Return the [X, Y] coordinate for the center point of the cell that contains the specified text.  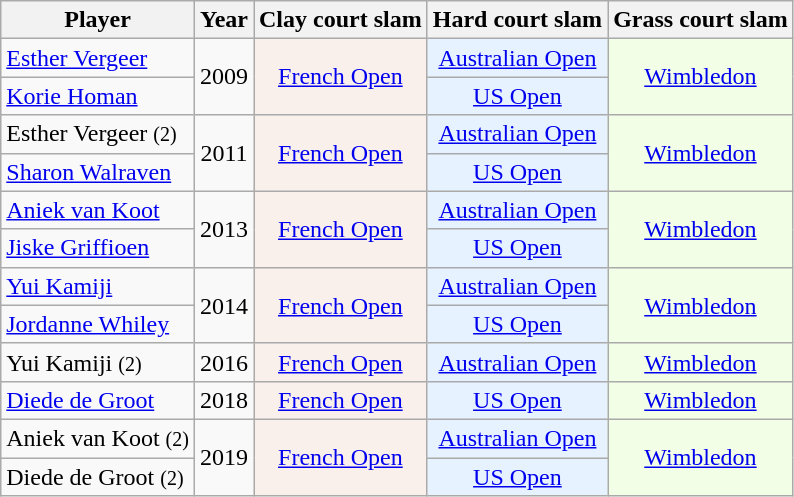
Clay court slam [341, 20]
Yui Kamiji [98, 286]
Year [224, 20]
2009 [224, 77]
Aniek van Koot [98, 210]
Diede de Groot (2) [98, 477]
Esther Vergeer [98, 58]
Grass court slam [701, 20]
2014 [224, 305]
2018 [224, 400]
2013 [224, 229]
Aniek van Koot (2) [98, 438]
Player [98, 20]
Hard court slam [517, 20]
Sharon Walraven [98, 172]
Diede de Groot [98, 400]
Yui Kamiji (2) [98, 362]
2019 [224, 457]
Korie Homan [98, 96]
Jordanne Whiley [98, 324]
2011 [224, 153]
Esther Vergeer (2) [98, 134]
Jiske Griffioen [98, 248]
2016 [224, 362]
